Determine the [x, y] coordinate at the center of the cell enclosing the given text.  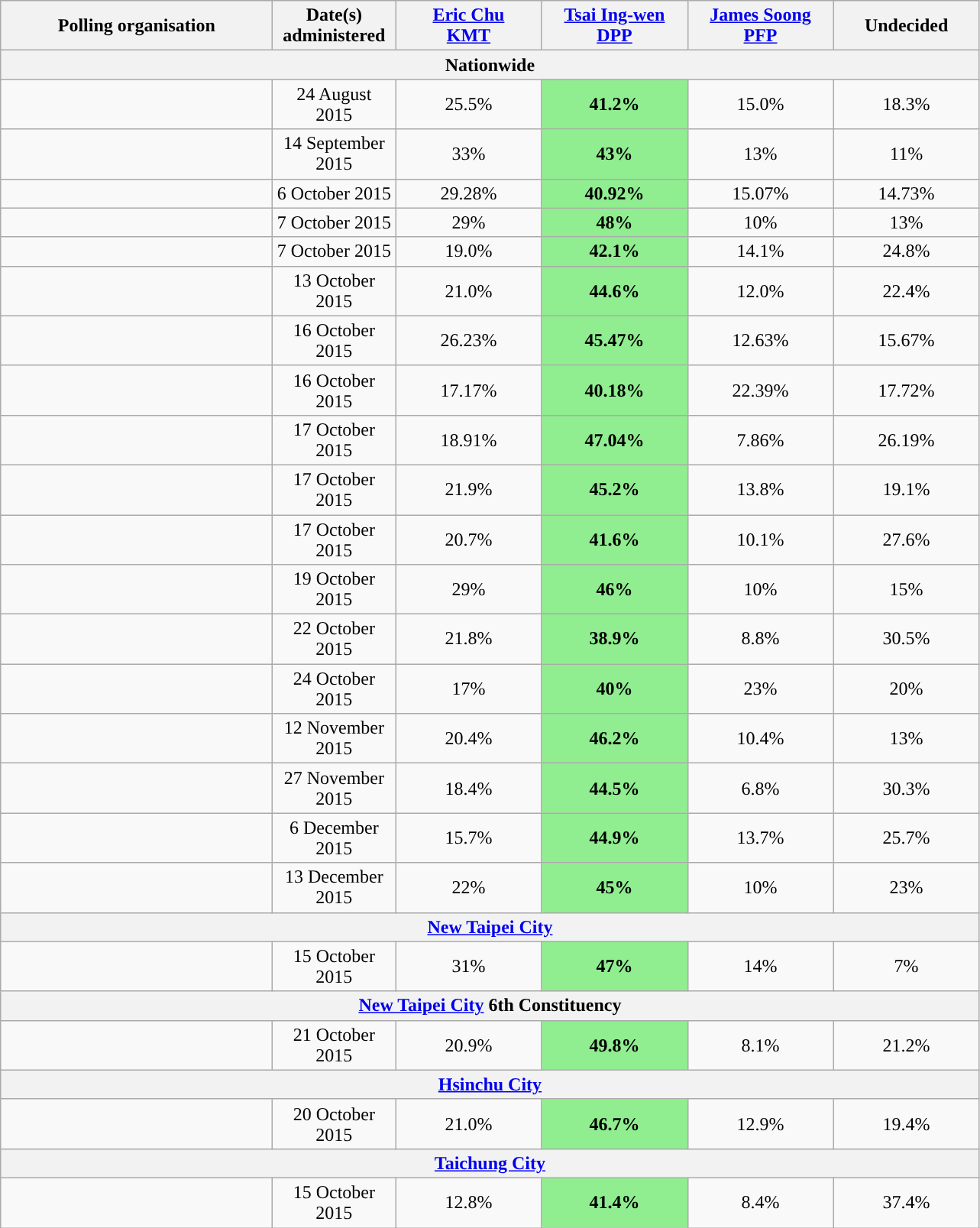
47% [614, 966]
18.91% [469, 440]
27.6% [906, 539]
15.07% [761, 193]
14 September 2015 [335, 154]
22.4% [906, 290]
17.17% [469, 390]
21.2% [906, 1045]
8.4% [761, 1203]
Hsinchu City [490, 1084]
40.92% [614, 193]
12 November 2015 [335, 738]
20 October 2015 [335, 1123]
6.8% [761, 789]
20% [906, 689]
15.0% [761, 104]
27 November 2015 [335, 789]
43% [614, 154]
41.6% [614, 539]
26.23% [469, 341]
14.1% [761, 251]
45.47% [614, 341]
Tsai Ing-wenDPP [614, 26]
17.72% [906, 390]
41.2% [614, 104]
45% [614, 888]
15.67% [906, 341]
10.1% [761, 539]
21.8% [469, 639]
44.5% [614, 789]
20.9% [469, 1045]
18.4% [469, 789]
17% [469, 689]
10.4% [761, 738]
12.63% [761, 341]
12.9% [761, 1123]
37.4% [906, 1203]
41.4% [614, 1203]
24.8% [906, 251]
7.86% [761, 440]
22 October 2015 [335, 639]
Date(s)administered [335, 26]
15.7% [469, 838]
15% [906, 590]
12.8% [469, 1203]
25.7% [906, 838]
13 December 2015 [335, 888]
44.9% [614, 838]
19.1% [906, 489]
14% [761, 966]
New Taipei City 6th Constituency [490, 1006]
Polling organisation [137, 26]
38.9% [614, 639]
7% [906, 966]
30.3% [906, 789]
46% [614, 590]
14.73% [906, 193]
40.18% [614, 390]
47.04% [614, 440]
42.1% [614, 251]
18.3% [906, 104]
49.8% [614, 1045]
Taichung City [490, 1163]
James SoongPFP [761, 26]
New Taipei City [490, 927]
21.9% [469, 489]
22% [469, 888]
24 August 2015 [335, 104]
44.6% [614, 290]
13.7% [761, 838]
19.4% [906, 1123]
13.8% [761, 489]
11% [906, 154]
6 December 2015 [335, 838]
19.0% [469, 251]
25.5% [469, 104]
Undecided [906, 26]
45.2% [614, 489]
40% [614, 689]
22.39% [761, 390]
48% [614, 222]
Eric ChuKMT [469, 26]
46.2% [614, 738]
31% [469, 966]
20.4% [469, 738]
19 October 2015 [335, 590]
26.19% [906, 440]
21 October 2015 [335, 1045]
6 October 2015 [335, 193]
33% [469, 154]
29.28% [469, 193]
20.7% [469, 539]
8.1% [761, 1045]
24 October 2015 [335, 689]
8.8% [761, 639]
Nationwide [490, 65]
30.5% [906, 639]
13 October 2015 [335, 290]
12.0% [761, 290]
46.7% [614, 1123]
